Scan for the cell matching the given text and deliver its [x, y] coordinate at center. 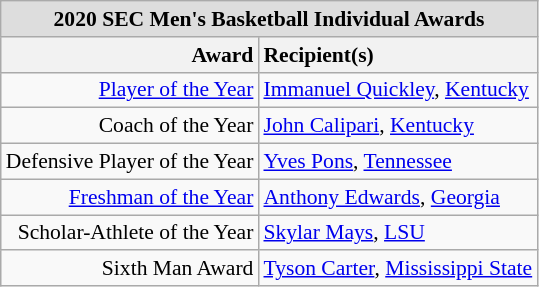
Yves Pons, Tennessee [398, 162]
Freshman of the Year [130, 197]
Sixth Man Award [130, 269]
Scholar-Athlete of the Year [130, 233]
Immanuel Quickley, Kentucky [398, 90]
Recipient(s) [398, 55]
Award [130, 55]
Defensive Player of the Year [130, 162]
Tyson Carter, Mississippi State [398, 269]
John Calipari, Kentucky [398, 126]
2020 SEC Men's Basketball Individual Awards [269, 19]
Coach of the Year [130, 126]
Anthony Edwards, Georgia [398, 197]
Player of the Year [130, 90]
Skylar Mays, LSU [398, 233]
